Return [X, Y] of the center of cell containing provided text 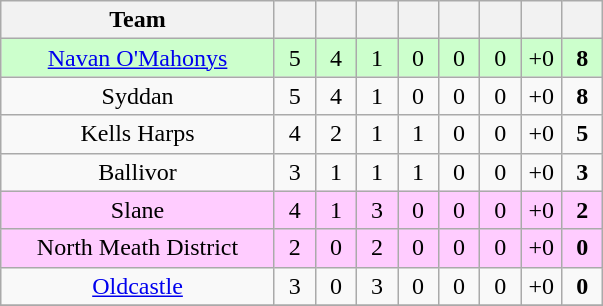
Navan O'Mahonys [138, 58]
North Meath District [138, 248]
Team [138, 20]
Kells Harps [138, 134]
Syddan [138, 96]
Slane [138, 210]
Ballivor [138, 172]
Oldcastle [138, 286]
